Identify which cell holds the provided text, then report its (X, Y) central coordinate. 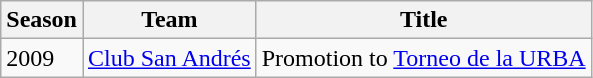
Season (42, 20)
2009 (42, 58)
Title (424, 20)
Team (169, 20)
Promotion to Torneo de la URBA (424, 58)
Club San Andrés (169, 58)
